Determine the (X, Y) coordinate at the center of the cell enclosing the given text.  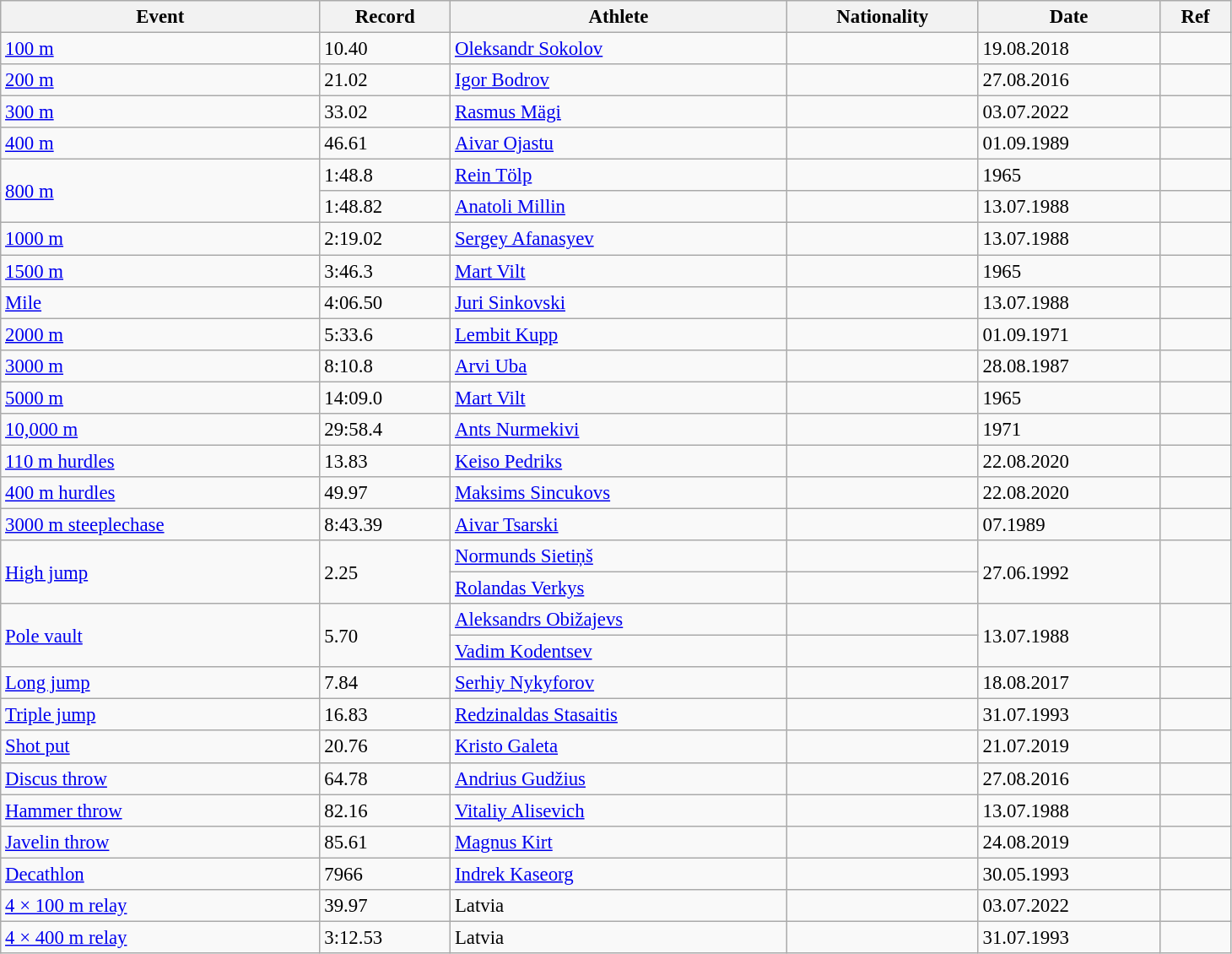
400 m (160, 144)
Andrius Gudžius (619, 778)
1:48.8 (385, 176)
28.08.1987 (1068, 366)
1500 m (160, 271)
Rolandas Verkys (619, 588)
7.84 (385, 683)
Shot put (160, 747)
3:12.53 (385, 937)
Keiso Pedriks (619, 461)
200 m (160, 80)
Anatoli Millin (619, 207)
4 × 100 m relay (160, 906)
1:48.82 (385, 207)
1000 m (160, 239)
19.08.2018 (1068, 49)
Serhiy Nykyforov (619, 683)
Aivar Ojastu (619, 144)
Nationality (883, 17)
Juri Sinkovski (619, 302)
Magnus Kirt (619, 842)
8:10.8 (385, 366)
39.97 (385, 906)
Indrek Kaseorg (619, 874)
21.02 (385, 80)
20.76 (385, 747)
Javelin throw (160, 842)
13.83 (385, 461)
5.70 (385, 635)
Sergey Afanasyev (619, 239)
Lembit Kupp (619, 334)
Aleksandrs Obižajevs (619, 620)
18.08.2017 (1068, 683)
82.16 (385, 810)
24.08.2019 (1068, 842)
Athlete (619, 17)
800 m (160, 191)
07.1989 (1068, 524)
400 m hurdles (160, 493)
64.78 (385, 778)
8:43.39 (385, 524)
7966 (385, 874)
300 m (160, 112)
Record (385, 17)
5000 m (160, 398)
Date (1068, 17)
Decathlon (160, 874)
10,000 m (160, 430)
33.02 (385, 112)
16.83 (385, 715)
2.25 (385, 572)
2:19.02 (385, 239)
Event (160, 17)
30.05.1993 (1068, 874)
Rein Tölp (619, 176)
27.06.1992 (1068, 572)
14:09.0 (385, 398)
01.09.1971 (1068, 334)
3:46.3 (385, 271)
2000 m (160, 334)
01.09.1989 (1068, 144)
Vitaliy Alisevich (619, 810)
Igor Bodrov (619, 80)
85.61 (385, 842)
Pole vault (160, 635)
21.07.2019 (1068, 747)
Normunds Sietiņš (619, 556)
Rasmus Mägi (619, 112)
Discus throw (160, 778)
Arvi Uba (619, 366)
110 m hurdles (160, 461)
Ref (1195, 17)
Vadim Kodentsev (619, 652)
3000 m steeplechase (160, 524)
High jump (160, 572)
Triple jump (160, 715)
5:33.6 (385, 334)
Redzinaldas Stasaitis (619, 715)
29:58.4 (385, 430)
Aivar Tsarski (619, 524)
Long jump (160, 683)
4 × 400 m relay (160, 937)
10.40 (385, 49)
46.61 (385, 144)
Oleksandr Sokolov (619, 49)
100 m (160, 49)
Maksims Sincukovs (619, 493)
Mile (160, 302)
Ants Nurmekivi (619, 430)
3000 m (160, 366)
Hammer throw (160, 810)
4:06.50 (385, 302)
Kristo Galeta (619, 747)
49.97 (385, 493)
1971 (1068, 430)
